Pinpoint the cell where the given text exists, returning its [X, Y] midpoint coordinate. 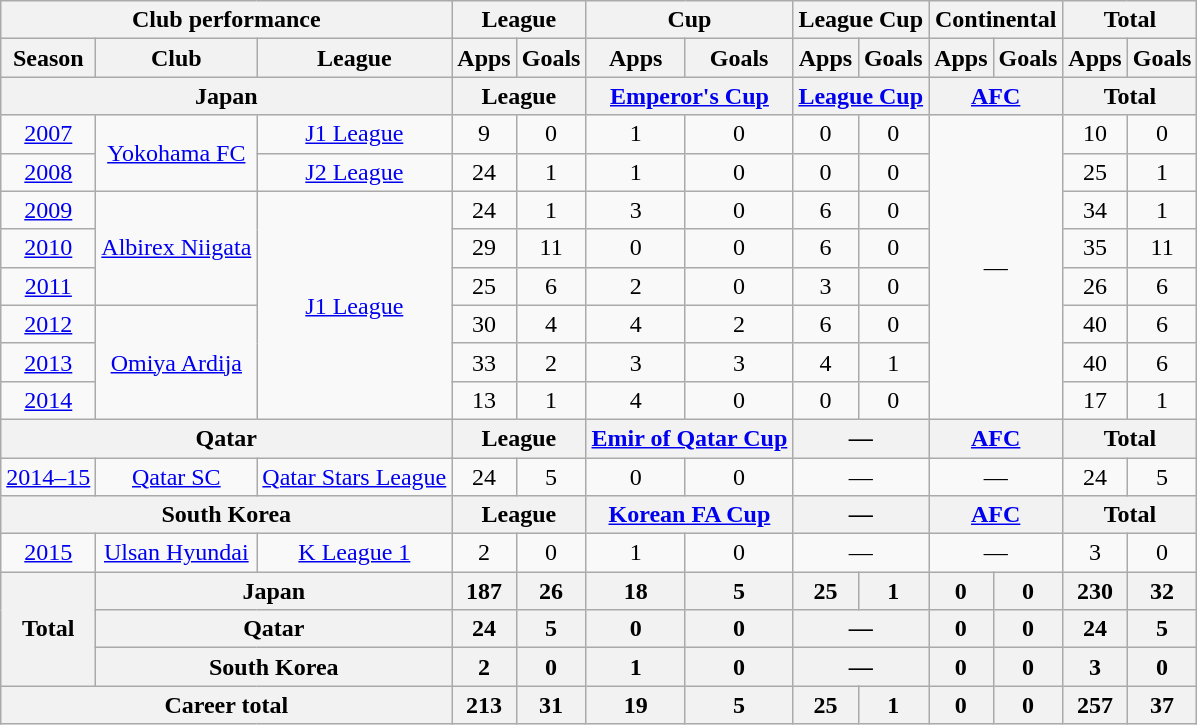
32 [1162, 591]
Career total [226, 705]
K League 1 [354, 553]
257 [1095, 705]
Club [176, 58]
34 [1095, 210]
29 [484, 248]
Season [48, 58]
18 [636, 591]
Club performance [226, 20]
Qatar Stars League [354, 477]
2014 [48, 400]
31 [551, 705]
Yokohama FC [176, 153]
Korean FA Cup [690, 515]
Continental [996, 20]
2012 [48, 324]
2008 [48, 172]
187 [484, 591]
30 [484, 324]
13 [484, 400]
17 [1095, 400]
2015 [48, 553]
230 [1095, 591]
Cup [690, 20]
35 [1095, 248]
10 [1095, 134]
Ulsan Hyundai [176, 553]
9 [484, 134]
Omiya Ardija [176, 362]
213 [484, 705]
J2 League [354, 172]
2011 [48, 286]
Qatar SC [176, 477]
2014–15 [48, 477]
Emperor's Cup [690, 96]
33 [484, 362]
Albirex Niigata [176, 248]
Emir of Qatar Cup [690, 438]
2010 [48, 248]
37 [1162, 705]
2007 [48, 134]
2009 [48, 210]
19 [636, 705]
2013 [48, 362]
